Provide the [X, Y] coordinate of the cell's center where the given text is located.  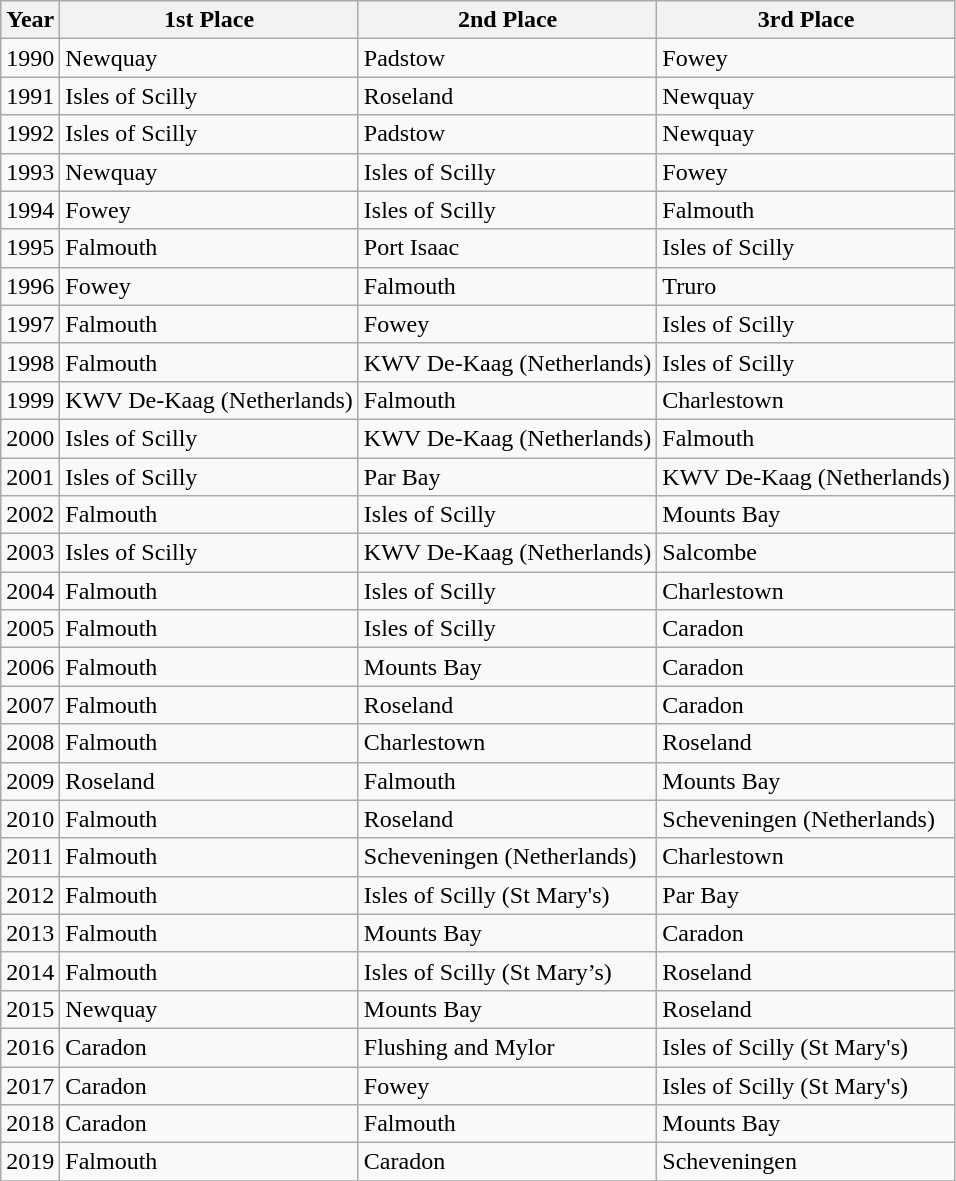
2017 [30, 1085]
2013 [30, 933]
2015 [30, 1009]
2003 [30, 553]
Isles of Scilly (St Mary’s) [507, 971]
Salcombe [806, 553]
2008 [30, 743]
2018 [30, 1124]
2002 [30, 515]
2010 [30, 819]
1997 [30, 324]
Year [30, 20]
2007 [30, 705]
Truro [806, 286]
2012 [30, 895]
Flushing and Mylor [507, 1047]
1999 [30, 400]
3rd Place [806, 20]
1994 [30, 210]
2009 [30, 781]
2004 [30, 591]
2nd Place [507, 20]
Port Isaac [507, 248]
1st Place [209, 20]
2019 [30, 1162]
2000 [30, 438]
1991 [30, 96]
1993 [30, 172]
2001 [30, 477]
Scheveningen [806, 1162]
1992 [30, 134]
1990 [30, 58]
2014 [30, 971]
1996 [30, 286]
2005 [30, 629]
2016 [30, 1047]
2011 [30, 857]
1995 [30, 248]
1998 [30, 362]
2006 [30, 667]
